Find where the given text appears and provide that cell's center as (X, Y) coordinate. 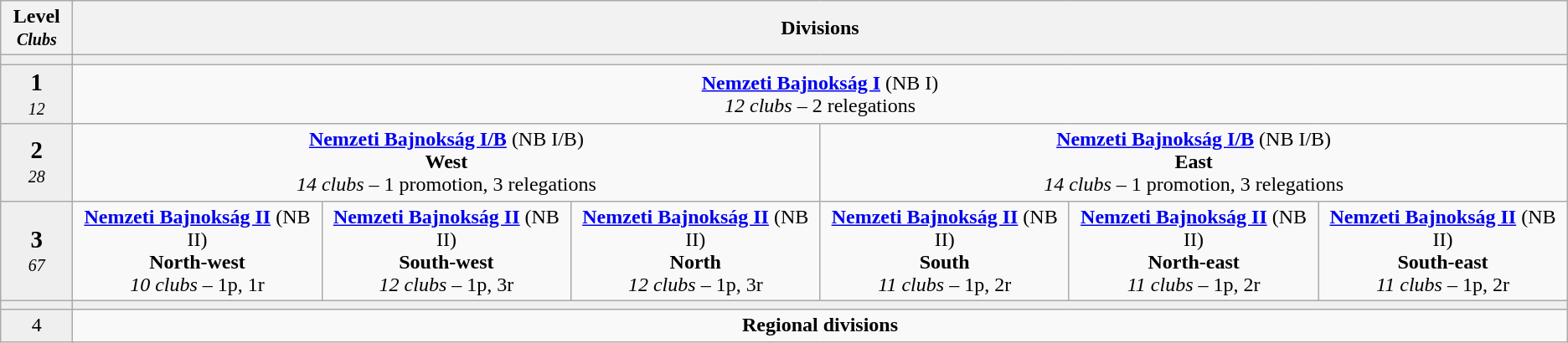
Nemzeti Bajnokság I/B (NB I/B)East14 clubs – 1 promotion, 3 relegations (1194, 162)
228 (37, 162)
Nemzeti Bajnokság II (NB II)North-west10 clubs – 1p, 1r (198, 251)
LevelClubs (37, 28)
Nemzeti Bajnokság II (NB II)North12 clubs – 1p, 3r (695, 251)
Regional divisions (820, 325)
112 (37, 94)
Nemzeti Bajnokság II (NB II)North-east11 clubs – 1p, 2r (1193, 251)
Nemzeti Bajnokság II (NB II)South-west12 clubs – 1p, 3r (446, 251)
Nemzeti Bajnokság II (NB II)South11 clubs – 1p, 2r (945, 251)
Nemzeti Bajnokság I (NB I)12 clubs – 2 relegations (820, 94)
4 (37, 325)
367 (37, 251)
Nemzeti Bajnokság II (NB II)South-east11 clubs – 1p, 2r (1442, 251)
Nemzeti Bajnokság I/B (NB I/B)West14 clubs – 1 promotion, 3 relegations (446, 162)
Divisions (820, 28)
